Locate the cell with the specified text and output its (X, Y) center coordinate. 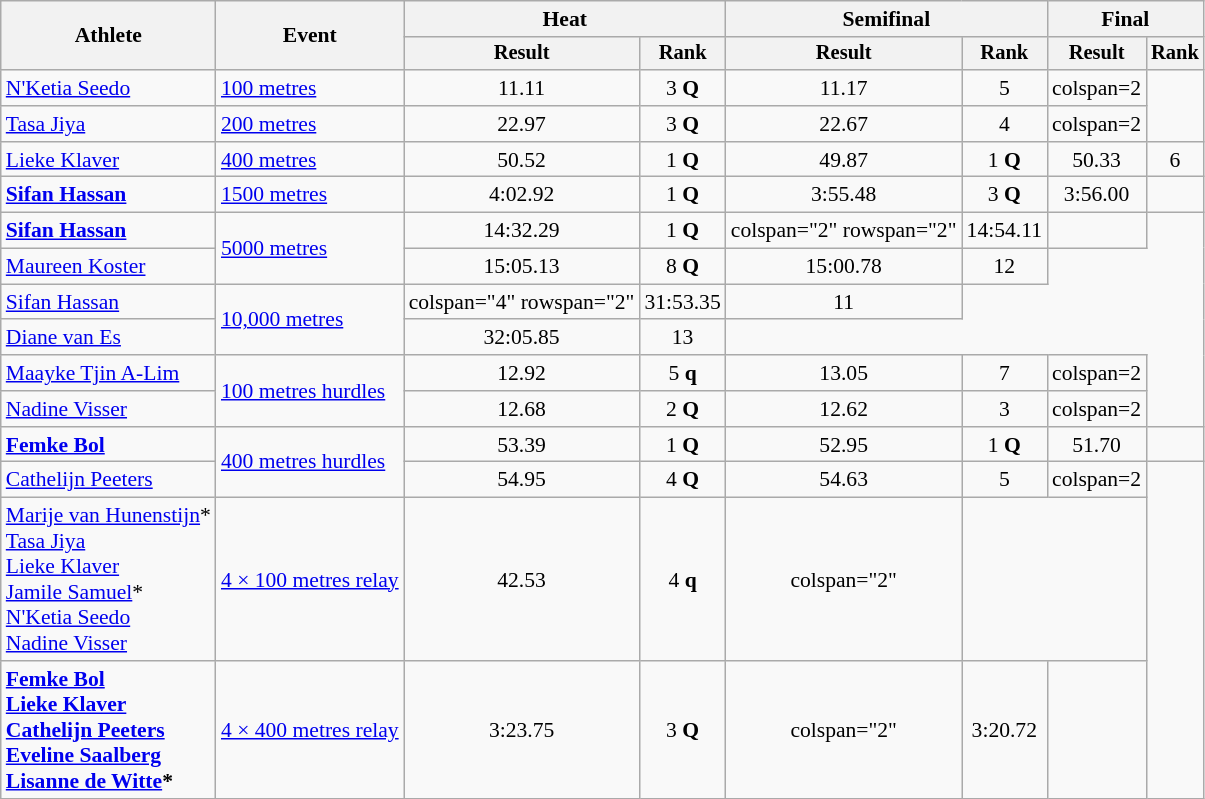
5000 metres (310, 248)
200 metres (310, 124)
Nadine Visser (108, 409)
6 (1175, 160)
1500 metres (310, 195)
3:55.48 (844, 195)
32:05.85 (522, 338)
12.62 (844, 409)
15:05.13 (522, 267)
14:32.29 (522, 231)
Heat (565, 19)
Femke Bol (108, 445)
Diane van Es (108, 338)
4 × 100 metres relay (310, 580)
50.33 (1096, 160)
Tasa Jiya (108, 124)
12 (1004, 267)
3:56.00 (1096, 195)
14:54.11 (1004, 231)
Marije van Hunenstijn*Tasa JiyaLieke KlaverJamile Samuel*N'Ketia SeedoNadine Visser (108, 580)
50.52 (522, 160)
100 metres (310, 88)
53.39 (522, 445)
52.95 (844, 445)
10,000 metres (310, 320)
54.63 (844, 480)
Semifinal (886, 19)
Maayke Tjin A-Lim (108, 373)
8 Q (682, 267)
22.67 (844, 124)
100 metres hurdles (310, 390)
Final (1126, 19)
Maureen Koster (108, 267)
4 q (682, 580)
2 Q (682, 409)
4:02.92 (522, 195)
4 × 400 metres relay (310, 730)
11.11 (522, 88)
3:23.75 (522, 730)
Event (310, 36)
49.87 (844, 160)
Cathelijn Peeters (108, 480)
13 (682, 338)
54.95 (522, 480)
3 (1004, 409)
4 Q (682, 480)
7 (1004, 373)
22.97 (522, 124)
Lieke Klaver (108, 160)
12.68 (522, 409)
colspan="2" rowspan="2" (844, 231)
400 metres (310, 160)
5 q (682, 373)
12.92 (522, 373)
3:20.72 (1004, 730)
4 (1004, 124)
31:53.35 (682, 302)
Athlete (108, 36)
11.17 (844, 88)
15:00.78 (844, 267)
N'Ketia Seedo (108, 88)
Femke BolLieke KlaverCathelijn PeetersEveline SaalbergLisanne de Witte* (108, 730)
13.05 (844, 373)
42.53 (522, 580)
51.70 (1096, 445)
400 metres hurdles (310, 462)
11 (844, 302)
colspan="4" rowspan="2" (522, 302)
